Scan for the cell matching the given text and deliver its [x, y] coordinate at center. 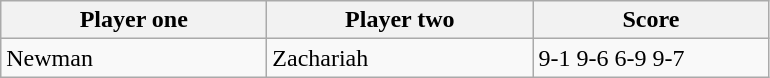
Newman [134, 58]
Player two [400, 20]
Zachariah [400, 58]
Player one [134, 20]
Score [651, 20]
9-1 9-6 6-9 9-7 [651, 58]
